Locate the cell with the specified text and output its (X, Y) center coordinate. 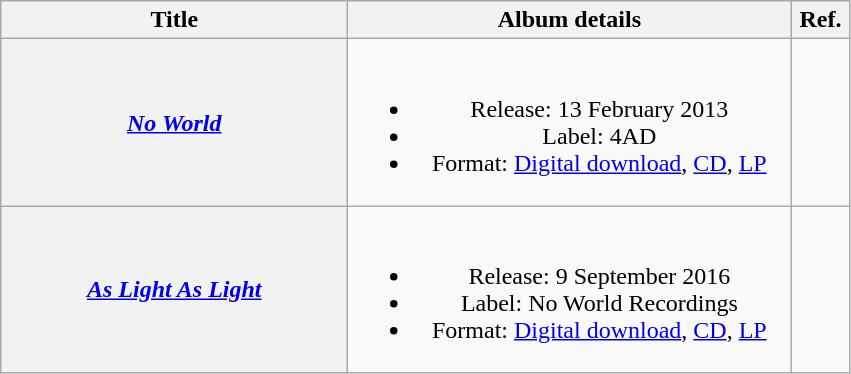
Release: 9 September 2016Label: No World RecordingsFormat: Digital download, CD, LP (570, 290)
Album details (570, 20)
Title (174, 20)
No World (174, 122)
Release: 13 February 2013Label: 4ADFormat: Digital download, CD, LP (570, 122)
As Light As Light (174, 290)
Ref. (820, 20)
